Identify which cell holds the provided text, then report its (X, Y) central coordinate. 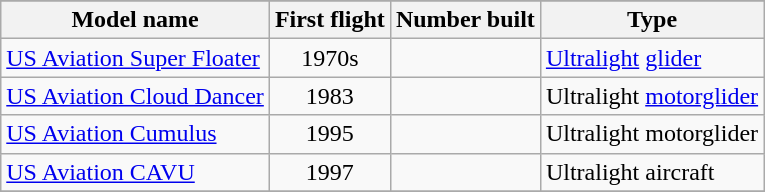
US Aviation Cumulus (136, 134)
1997 (330, 172)
Type (652, 20)
Ultralight aircraft (652, 172)
Number built (465, 20)
US Aviation Super Floater (136, 58)
Model name (136, 20)
US Aviation Cloud Dancer (136, 96)
1983 (330, 96)
First flight (330, 20)
1995 (330, 134)
US Aviation CAVU (136, 172)
1970s (330, 58)
Ultralight glider (652, 58)
